Provide the (x, y) coordinate of the cell's center where the given text is located.  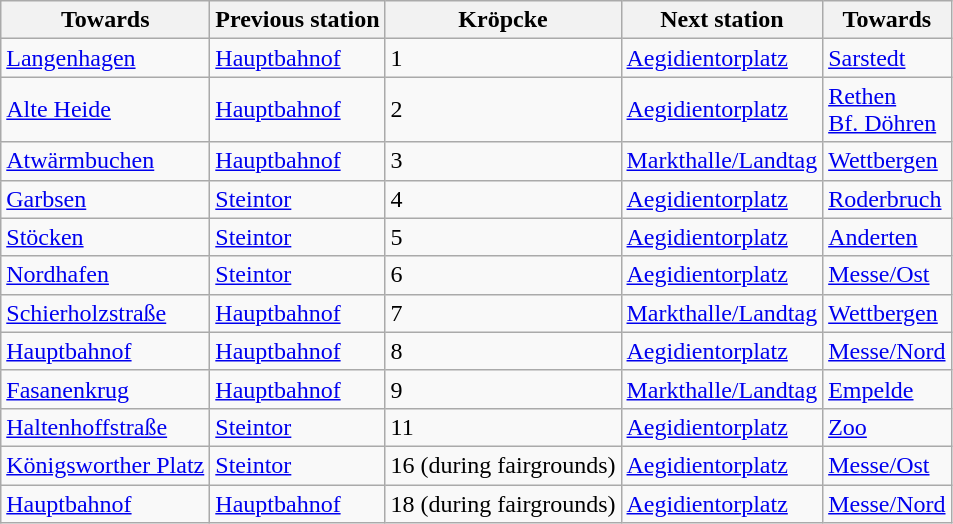
5 (503, 237)
Atwärmbuchen (106, 161)
Roderbruch (887, 199)
Haltenhoffstraße (106, 427)
Kröpcke (503, 20)
Previous station (298, 20)
Zoo (887, 427)
Nordhafen (106, 275)
9 (503, 389)
Empelde (887, 389)
Next station (722, 20)
Anderten (887, 237)
Schierholzstraße (106, 313)
18 (during fairgrounds) (503, 503)
8 (503, 351)
Stöcken (106, 237)
RethenBf. Döhren (887, 110)
3 (503, 161)
1 (503, 58)
4 (503, 199)
16 (during fairgrounds) (503, 465)
7 (503, 313)
6 (503, 275)
Alte Heide (106, 110)
Langenhagen (106, 58)
Garbsen (106, 199)
Fasanenkrug (106, 389)
Sarstedt (887, 58)
Königsworther Platz (106, 465)
11 (503, 427)
2 (503, 110)
